Provide the (X, Y) coordinate of the cell's center where the given text is located.  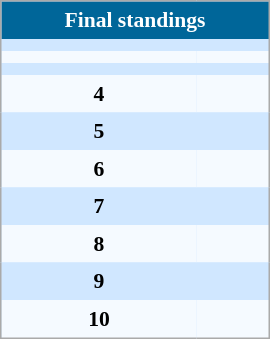
9 (99, 281)
Final standings (135, 20)
4 (99, 94)
6 (99, 169)
8 (99, 244)
7 (99, 207)
5 (99, 131)
10 (99, 319)
